Scan for the cell matching the given text and deliver its (x, y) coordinate at center. 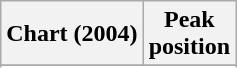
Peakposition (189, 34)
Chart (2004) (72, 34)
